Return the [X, Y] coordinate for the center point of the cell that contains the specified text.  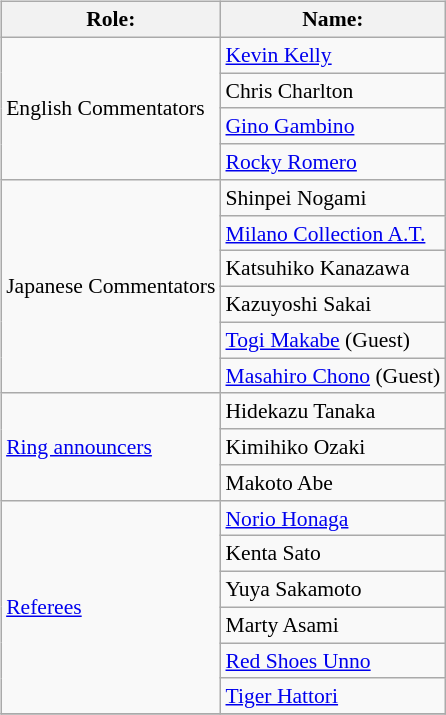
Milano Collection A.T. [332, 233]
Gino Gambino [332, 126]
Ring announcers [110, 446]
Role: [110, 20]
English Commentators [110, 108]
Chris Charlton [332, 91]
Red Shoes Unno [332, 661]
Referees [110, 607]
Norio Honaga [332, 518]
Shinpei Nogami [332, 198]
Kevin Kelly [332, 55]
Kazuyoshi Sakai [332, 305]
Masahiro Chono (Guest) [332, 376]
Makoto Abe [332, 483]
Japanese Commentators [110, 287]
Kenta Sato [332, 554]
Kimihiko Ozaki [332, 447]
Marty Asami [332, 625]
Katsuhiko Kanazawa [332, 269]
Togi Makabe (Guest) [332, 340]
Tiger Hattori [332, 696]
Rocky Romero [332, 162]
Hidekazu Tanaka [332, 411]
Yuya Sakamoto [332, 590]
Name: [332, 20]
